Determine the [x, y] coordinate at the center of the cell enclosing the given text.  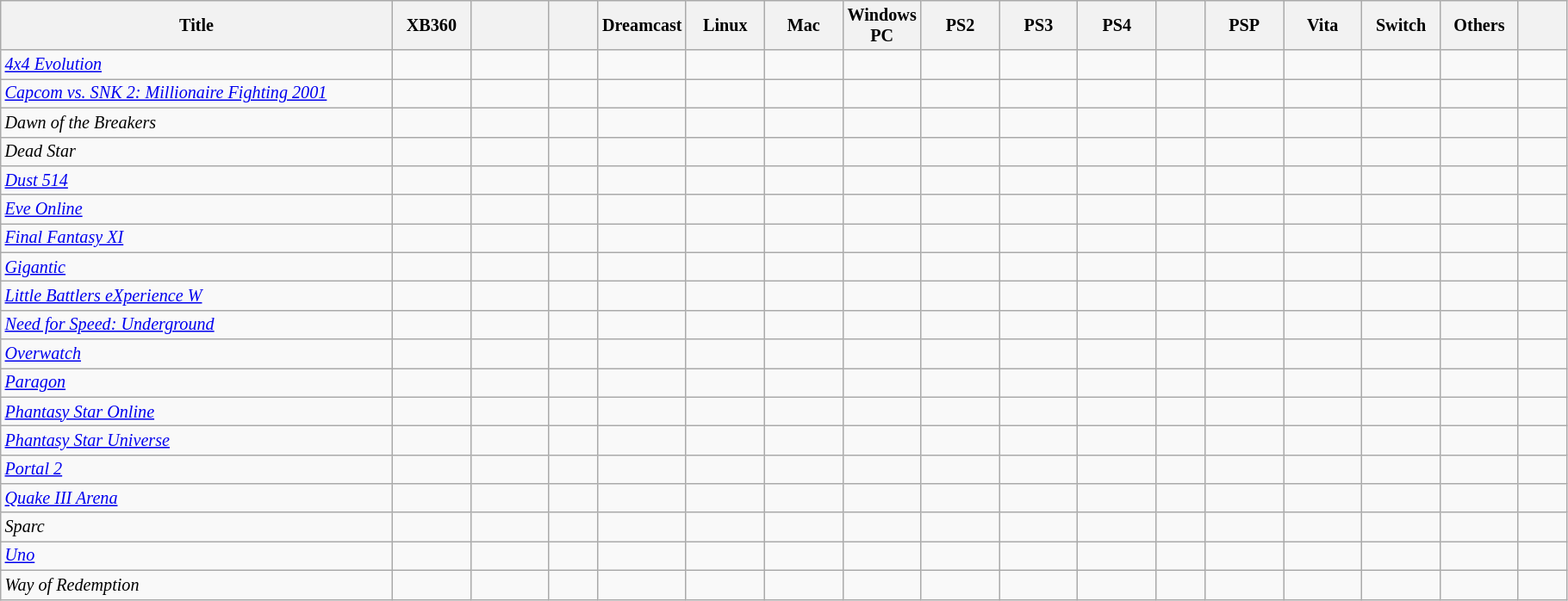
Quake III Arena [196, 499]
PS2 [960, 26]
Linux [725, 26]
Paragon [196, 383]
Dead Star [196, 152]
Title [196, 26]
Little Battlers eXperience W [196, 296]
Final Fantasy XI [196, 239]
Overwatch [196, 354]
Way of Redemption [196, 586]
Mac [803, 26]
Switch [1401, 26]
PS4 [1117, 26]
Dawn of the Breakers [196, 123]
Capcom vs. SNK 2: Millionaire Fighting 2001 [196, 94]
Portal 2 [196, 470]
PS3 [1039, 26]
Others [1478, 26]
Phantasy Star Online [196, 412]
Gigantic [196, 268]
Vita [1323, 26]
PSP [1244, 26]
Sparc [196, 528]
Windows PC [882, 26]
XB360 [431, 26]
Phantasy Star Universe [196, 441]
Need for Speed: Underground [196, 325]
Uno [196, 556]
Eve Online [196, 210]
Dreamcast [642, 26]
Dust 514 [196, 181]
4x4 Evolution [196, 65]
